Search for the cell housing the specified text and yield its (x, y) center coordinate. 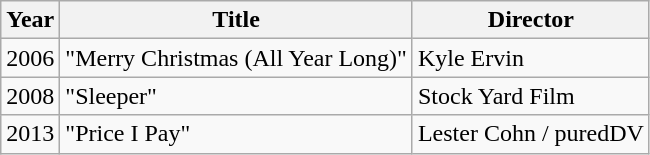
Lester Cohn / puredDV (530, 134)
"Price I Pay" (236, 134)
Year (30, 20)
Director (530, 20)
2008 (30, 96)
2013 (30, 134)
"Sleeper" (236, 96)
Kyle Ervin (530, 58)
"Merry Christmas (All Year Long)" (236, 58)
Title (236, 20)
2006 (30, 58)
Stock Yard Film (530, 96)
